Extract the (x, y) coordinate from the center of the cell holding the provided text.  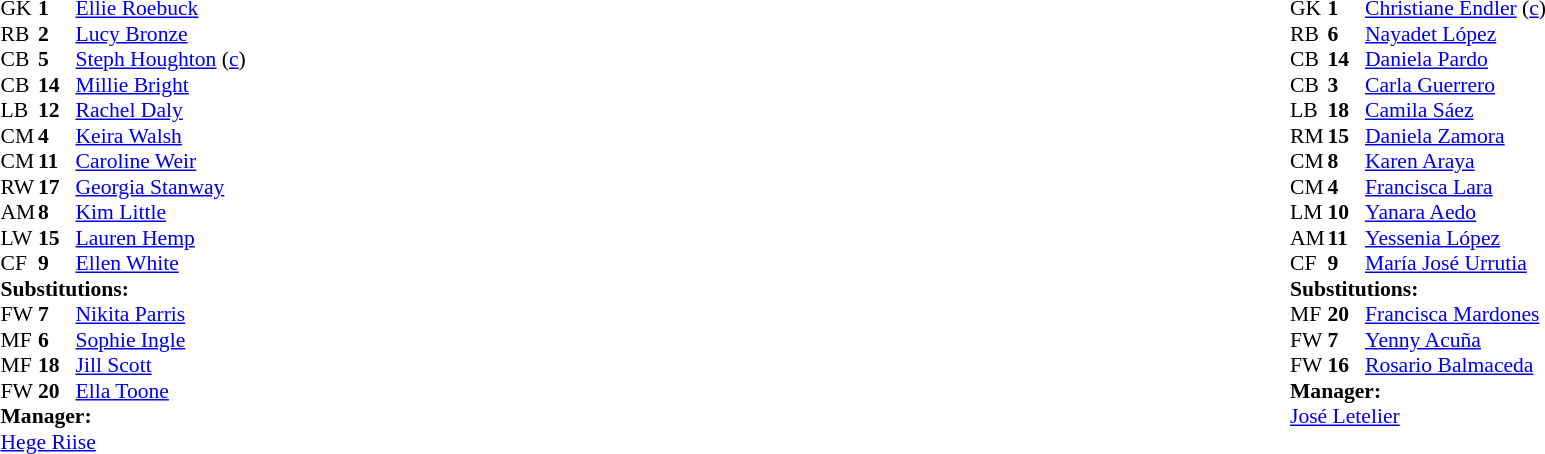
17 (57, 187)
LM (1309, 213)
RM (1309, 136)
16 (1346, 365)
3 (1346, 85)
Substitutions: (122, 289)
Lucy Bronze (161, 34)
Ellen White (161, 263)
Caroline Weir (161, 161)
Rachel Daly (161, 111)
Nikita Parris (161, 315)
Ella Toone (161, 391)
Lauren Hemp (161, 238)
Georgia Stanway (161, 187)
5 (57, 59)
RW (19, 187)
Sophie Ingle (161, 340)
Steph Houghton (c) (161, 59)
Millie Bright (161, 85)
10 (1346, 213)
2 (57, 34)
Keira Walsh (161, 136)
Kim Little (161, 213)
Manager: (122, 417)
12 (57, 111)
Jill Scott (161, 365)
LW (19, 238)
